Detect which cell encompasses the target text, then output its [X, Y] center coordinate. 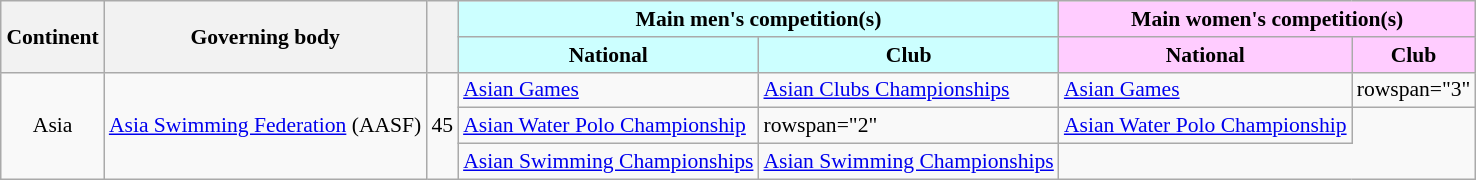
rowspan="3" [1414, 90]
rowspan="2" [908, 126]
Governing body [266, 36]
Main men's competition(s) [758, 19]
Asia [52, 126]
Asian Clubs Championships [908, 90]
45 [442, 126]
Main women's competition(s) [1268, 19]
Continent [52, 36]
Asia Swimming Federation (AASF) [266, 126]
